Find where the given text appears and provide that cell's center as (x, y) coordinate. 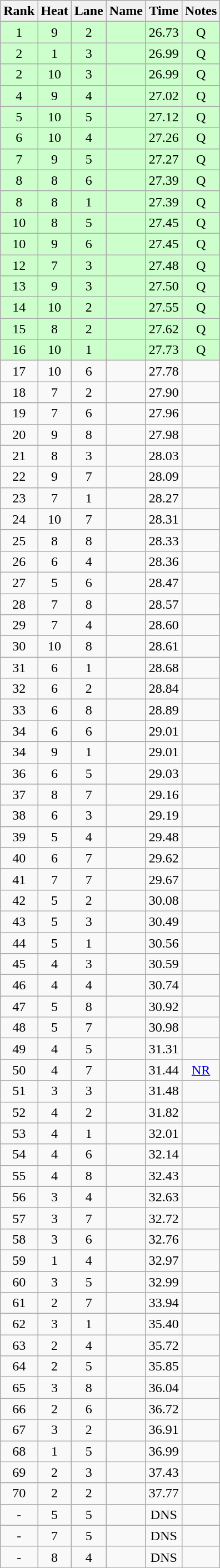
32.43 (163, 1176)
28.68 (163, 668)
36 (19, 773)
57 (19, 1218)
39 (19, 837)
33 (19, 710)
36.04 (163, 1388)
25 (19, 540)
49 (19, 1049)
31.31 (163, 1049)
Rank (19, 11)
Notes (201, 11)
14 (19, 308)
28.84 (163, 689)
26.73 (163, 32)
29.48 (163, 837)
56 (19, 1197)
63 (19, 1345)
28.03 (163, 456)
33.94 (163, 1303)
NR (201, 1070)
30.56 (163, 943)
36.72 (163, 1409)
54 (19, 1155)
68 (19, 1451)
Heat (54, 11)
20 (19, 435)
22 (19, 477)
48 (19, 1028)
30.59 (163, 964)
27.78 (163, 371)
32.76 (163, 1239)
27.73 (163, 350)
27.62 (163, 329)
27.98 (163, 435)
27.55 (163, 308)
21 (19, 456)
28.33 (163, 540)
32.99 (163, 1281)
30.08 (163, 900)
43 (19, 921)
28 (19, 604)
35.85 (163, 1367)
65 (19, 1388)
31 (19, 668)
29.16 (163, 795)
32.97 (163, 1260)
28.09 (163, 477)
32.72 (163, 1218)
30 (19, 647)
26 (19, 561)
24 (19, 519)
30.74 (163, 985)
16 (19, 350)
36.99 (163, 1451)
31.82 (163, 1112)
44 (19, 943)
70 (19, 1493)
29 (19, 625)
27.48 (163, 265)
28.60 (163, 625)
30.98 (163, 1028)
27.12 (163, 117)
27.26 (163, 138)
23 (19, 498)
67 (19, 1430)
32.14 (163, 1155)
35.40 (163, 1324)
37.43 (163, 1472)
50 (19, 1070)
Time (163, 11)
12 (19, 265)
30.49 (163, 921)
28.61 (163, 647)
29.19 (163, 816)
69 (19, 1472)
58 (19, 1239)
45 (19, 964)
27 (19, 583)
28.31 (163, 519)
Name (126, 11)
38 (19, 816)
31.48 (163, 1091)
62 (19, 1324)
37 (19, 795)
32.01 (163, 1133)
28.27 (163, 498)
28.47 (163, 583)
51 (19, 1091)
31.44 (163, 1070)
53 (19, 1133)
27.27 (163, 159)
55 (19, 1176)
27.90 (163, 392)
64 (19, 1367)
28.89 (163, 710)
60 (19, 1281)
13 (19, 287)
29.03 (163, 773)
52 (19, 1112)
59 (19, 1260)
29.62 (163, 858)
37.77 (163, 1493)
41 (19, 879)
28.36 (163, 561)
36.91 (163, 1430)
27.02 (163, 96)
29.67 (163, 879)
47 (19, 1007)
18 (19, 392)
27.96 (163, 413)
32 (19, 689)
15 (19, 329)
35.72 (163, 1345)
Lane (89, 11)
19 (19, 413)
42 (19, 900)
30.92 (163, 1007)
17 (19, 371)
66 (19, 1409)
40 (19, 858)
32.63 (163, 1197)
61 (19, 1303)
46 (19, 985)
27.50 (163, 287)
28.57 (163, 604)
